Identify which cell holds the provided text, then report its (x, y) central coordinate. 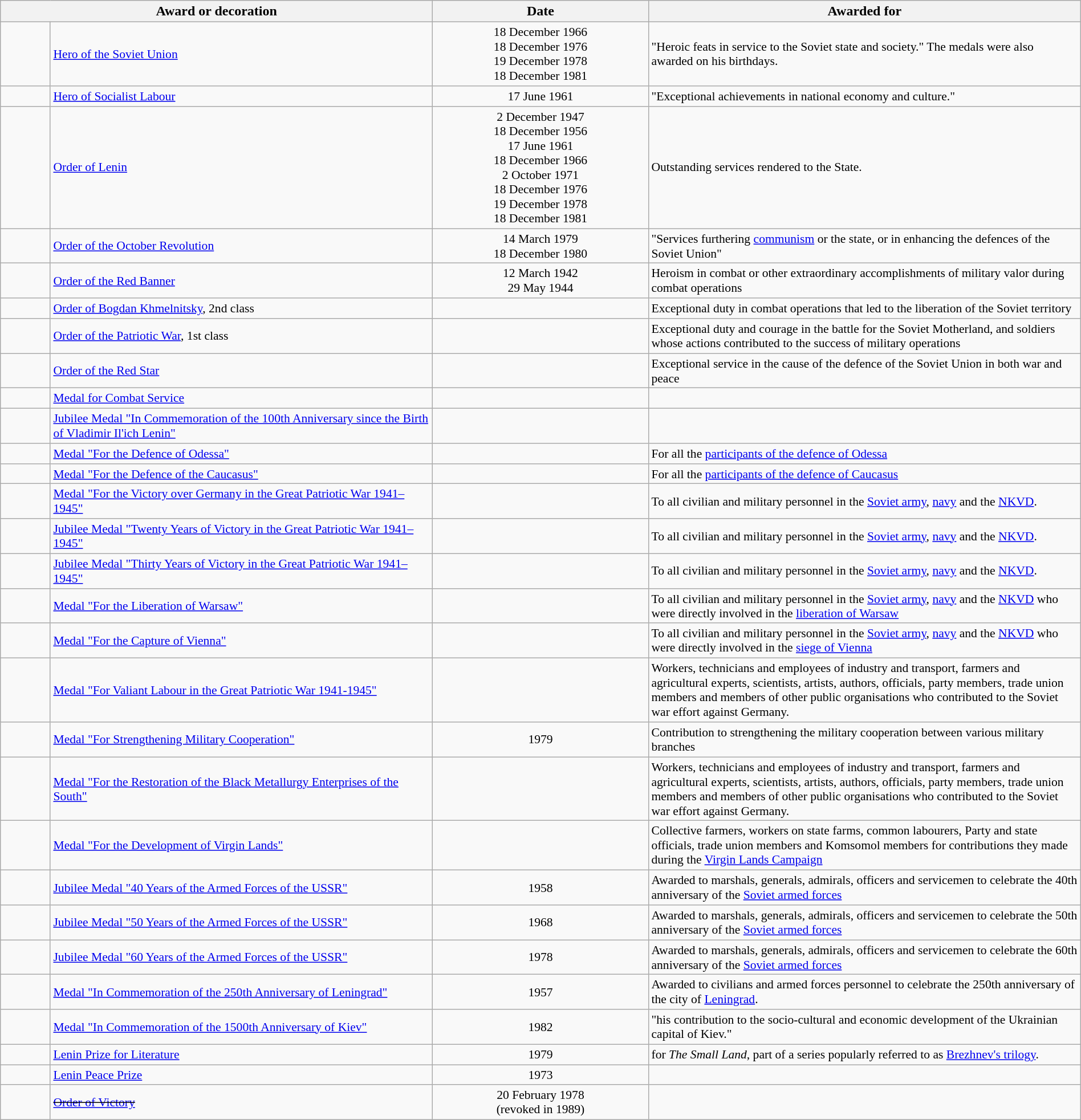
Awarded to civilians and armed forces personnel to celebrate the 250th anniversary of the city of Leningrad. (864, 992)
Lenin Prize for Literature (241, 1054)
Jubilee Medal "60 Years of the Armed Forces of the USSR" (241, 958)
Award or decoration (217, 11)
Medal "For the Liberation of Warsaw" (241, 605)
Exceptional duty in combat operations that led to the liberation of the Soviet territory (864, 308)
Jubilee Medal "50 Years of the Armed Forces of the USSR" (241, 922)
Order of the Red Banner (241, 280)
"his contribution to the socio-cultural and economic development of the Ukrainian capital of Kiev." (864, 1027)
To all civilian and military personnel in the Soviet army, navy and the NKVD who were directly involved in the liberation of Warsaw (864, 605)
Order of Victory (241, 1102)
For all the participants of the defence of Caucasus (864, 474)
12 March 194229 May 1944 (540, 280)
Awarded to marshals, generals, admirals, officers and servicemen to celebrate the 60th anniversary of the Soviet armed forces (864, 958)
20 February 1978 (revoked in 1989) (540, 1102)
For all the participants of the defence of Odessa (864, 454)
Medal "For the Victory over Germany in the Great Patriotic War 1941–1945" (241, 502)
Order of the Red Star (241, 370)
Awarded for (864, 11)
Jubilee Medal "Twenty Years of Victory in the Great Patriotic War 1941–1945" (241, 536)
Date (540, 11)
Order of Lenin (241, 168)
To all civilian and military personnel in the Soviet army, navy and the NKVD who were directly involved in the siege of Vienna (864, 641)
Medal "In Commemoration of the 1500th Anniversary of Kiev" (241, 1027)
"Heroic feats in service to the Soviet state and society." The medals were also awarded on his birthdays. (864, 54)
Medal "For Valiant Labour in the Great Patriotic War 1941-1945" (241, 690)
Hero of Socialist Labour (241, 96)
Order of Bogdan Khmelnitsky, 2nd class (241, 308)
14 March 197918 December 1980 (540, 246)
1982 (540, 1027)
Contribution to strengthening the military cooperation between various military branches (864, 740)
Medal "For the Restoration of the Black Metallurgy Enterprises of the South" (241, 789)
Medal "In Commemoration of the 250th Anniversary of Leningrad" (241, 992)
Order of the Patriotic War, 1st class (241, 336)
Awarded to marshals, generals, admirals, officers and servicemen to celebrate the 50th anniversary of the Soviet armed forces (864, 922)
"Services furthering communism or the state, or in enhancing the defences of the Soviet Union" (864, 246)
Exceptional service in the cause of the defence of the Soviet Union in both war and peace (864, 370)
1978 (540, 958)
Jubilee Medal "40 Years of the Armed Forces of the USSR" (241, 887)
Jubilee Medal "Thirty Years of Victory in the Great Patriotic War 1941–1945" (241, 571)
Heroism in combat or other extraordinary accomplishments of military valor during combat operations (864, 280)
Awarded to marshals, generals, admirals, officers and servicemen to celebrate the 40th anniversary of the Soviet armed forces (864, 887)
Hero of the Soviet Union (241, 54)
2 December 194718 December 195617 June 196118 December 19662 October 197118 December 197619 December 197818 December 1981 (540, 168)
Outstanding services rendered to the State. (864, 168)
for The Small Land, part of a series popularly referred to as Brezhnev's trilogy. (864, 1054)
1958 (540, 887)
Medal "For the Defence of the Caucasus" (241, 474)
Order of the October Revolution (241, 246)
Medal for Combat Service (241, 398)
Exceptional duty and courage in the battle for the Soviet Motherland, and soldiers whose actions contributed to the success of military operations (864, 336)
Medal "For Strengthening Military Cooperation" (241, 740)
"Exceptional achievements in national economy and culture." (864, 96)
1957 (540, 992)
1973 (540, 1075)
18 December 1966 18 December 1976 19 December 1978 18 December 1981 (540, 54)
Jubilee Medal "In Commemoration of the 100th Anniversary since the Birth of Vladimir Il'ich Lenin" (241, 425)
Medal "For the Capture of Vienna" (241, 641)
Lenin Peace Prize (241, 1075)
Medal "For the Defence of Odessa" (241, 454)
17 June 1961 (540, 96)
1968 (540, 922)
Medal "For the Development of Virgin Lands" (241, 846)
